Return the [X, Y] coordinate for the center point of the cell that contains the specified text.  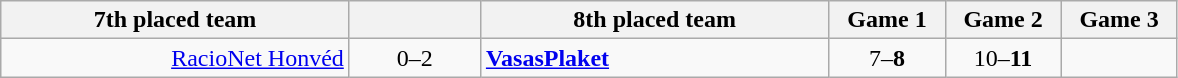
7–8 [887, 58]
7th placed team [176, 20]
10–11 [1003, 58]
Game 2 [1003, 20]
Game 1 [887, 20]
RacioNet Honvéd [176, 58]
VasasPlaket [654, 58]
8th placed team [654, 20]
0–2 [414, 58]
Game 3 [1119, 20]
